For the text-containing cell, return its midpoint in [X, Y] coordinate format. 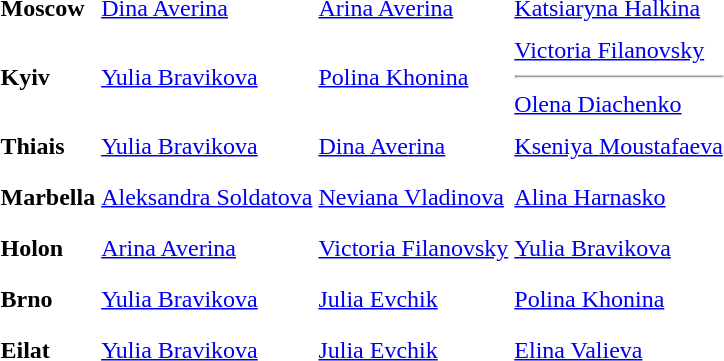
Julia Evchik [414, 299]
Neviana Vladinova [414, 197]
Arina Averina [207, 248]
Dina Averina [414, 146]
Aleksandra Soldatova [207, 197]
Polina Khonina [414, 77]
Victoria Filanovsky [414, 248]
